Return the [X, Y] coordinate for the center point of the cell that contains the specified text.  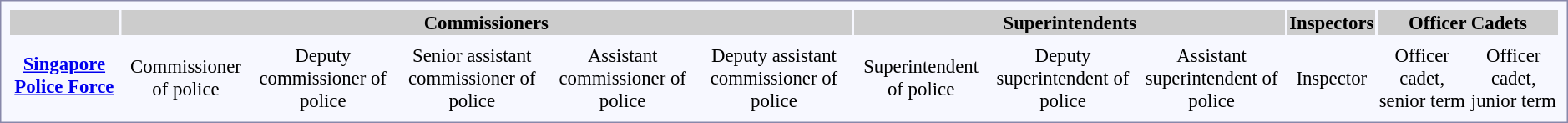
Superintendent of police [921, 78]
Commissioner of police [185, 78]
Commissioners [486, 23]
Officer Cadets [1468, 23]
Deputy commissioner of police [322, 78]
Inspector [1332, 78]
Inspectors [1332, 23]
Superintendents [1070, 23]
Deputy superintendent of police [1062, 78]
Singapore Police Force [64, 75]
Officer cadet, senior term [1423, 78]
Officer cadet, junior term [1514, 78]
Assistant superintendent of police [1212, 78]
Assistant commissioner of police [623, 78]
Deputy assistant commissioner of police [774, 78]
Senior assistant commissioner of police [472, 78]
